Locate the cell with the specified text and output its [X, Y] center coordinate. 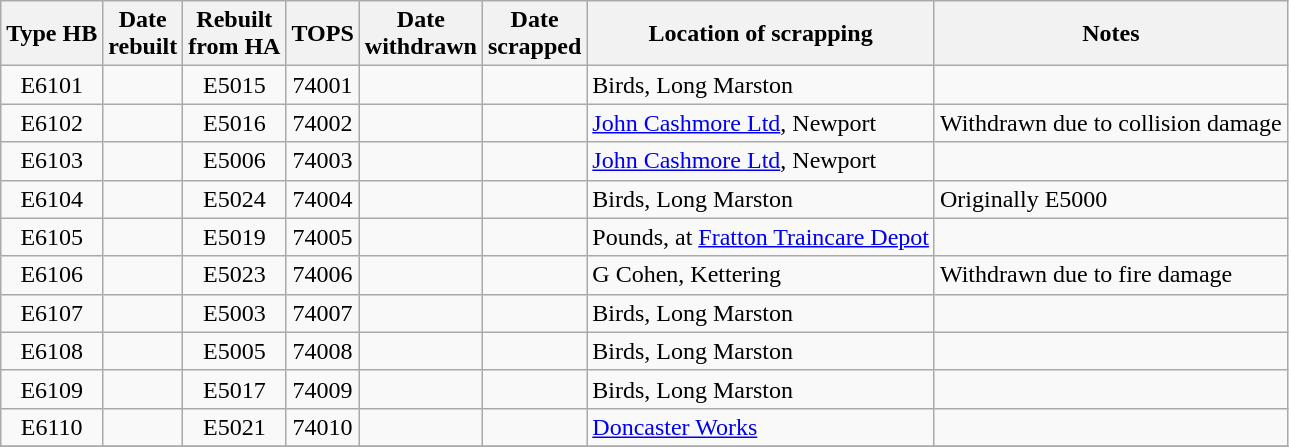
E5003 [234, 313]
E5005 [234, 351]
Withdrawn due to collision damage [1110, 123]
Rebuiltfrom HA [234, 34]
74004 [322, 199]
E6102 [52, 123]
74009 [322, 389]
G Cohen, Kettering [761, 275]
TOPS [322, 34]
Datewithdrawn [420, 34]
Notes [1110, 34]
E6104 [52, 199]
74006 [322, 275]
74008 [322, 351]
E5019 [234, 237]
74005 [322, 237]
E5017 [234, 389]
Datescrapped [534, 34]
E6109 [52, 389]
E5015 [234, 85]
E6105 [52, 237]
E6110 [52, 427]
E6103 [52, 161]
Originally E5000 [1110, 199]
Pounds, at Fratton Traincare Depot [761, 237]
E6106 [52, 275]
E6101 [52, 85]
74002 [322, 123]
74001 [322, 85]
E5024 [234, 199]
E5016 [234, 123]
Type HB [52, 34]
E5021 [234, 427]
Daterebuilt [143, 34]
74003 [322, 161]
Withdrawn due to fire damage [1110, 275]
E6107 [52, 313]
74007 [322, 313]
E6108 [52, 351]
E5023 [234, 275]
Doncaster Works [761, 427]
Location of scrapping [761, 34]
E5006 [234, 161]
74010 [322, 427]
